Output the [X, Y] coordinate of the center of the cell containing the given text.  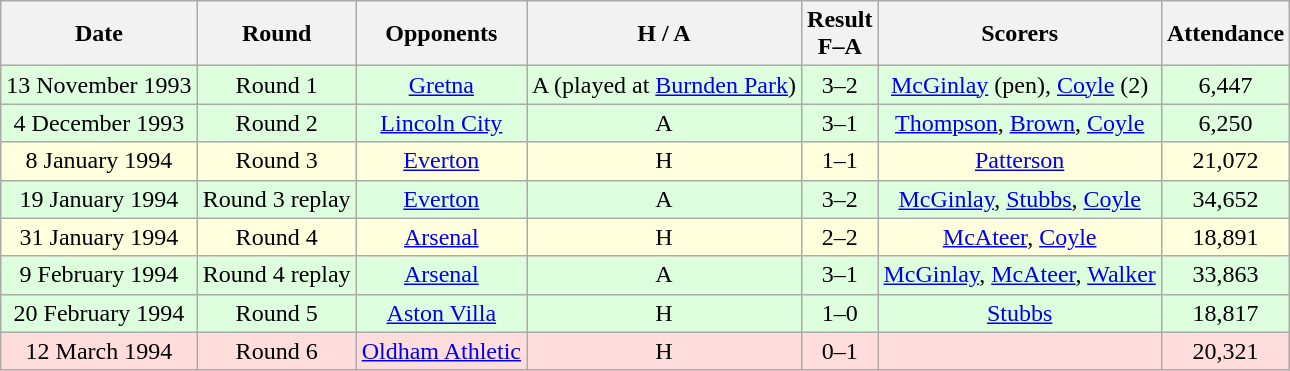
McGinlay, McAteer, Walker [1020, 275]
Round 4 [276, 237]
18,891 [1225, 237]
Aston Villa [441, 313]
4 December 1993 [99, 123]
Oldham Athletic [441, 351]
McGinlay, Stubbs, Coyle [1020, 199]
6,250 [1225, 123]
20 February 1994 [99, 313]
Round 2 [276, 123]
Date [99, 34]
6,447 [1225, 85]
Scorers [1020, 34]
McGinlay (pen), Coyle (2) [1020, 85]
A (played at Burnden Park) [664, 85]
Round 5 [276, 313]
18,817 [1225, 313]
Opponents [441, 34]
1–1 [840, 161]
33,863 [1225, 275]
Stubbs [1020, 313]
Gretna [441, 85]
Attendance [1225, 34]
20,321 [1225, 351]
Round 1 [276, 85]
ResultF–A [840, 34]
34,652 [1225, 199]
McAteer, Coyle [1020, 237]
21,072 [1225, 161]
9 February 1994 [99, 275]
Thompson, Brown, Coyle [1020, 123]
Patterson [1020, 161]
Round 3 replay [276, 199]
12 March 1994 [99, 351]
0–1 [840, 351]
8 January 1994 [99, 161]
19 January 1994 [99, 199]
Lincoln City [441, 123]
31 January 1994 [99, 237]
H / A [664, 34]
13 November 1993 [99, 85]
Round 3 [276, 161]
Round 4 replay [276, 275]
1–0 [840, 313]
Round 6 [276, 351]
2–2 [840, 237]
Round [276, 34]
